Determine the [x, y] coordinate at the center of the cell enclosing the given text.  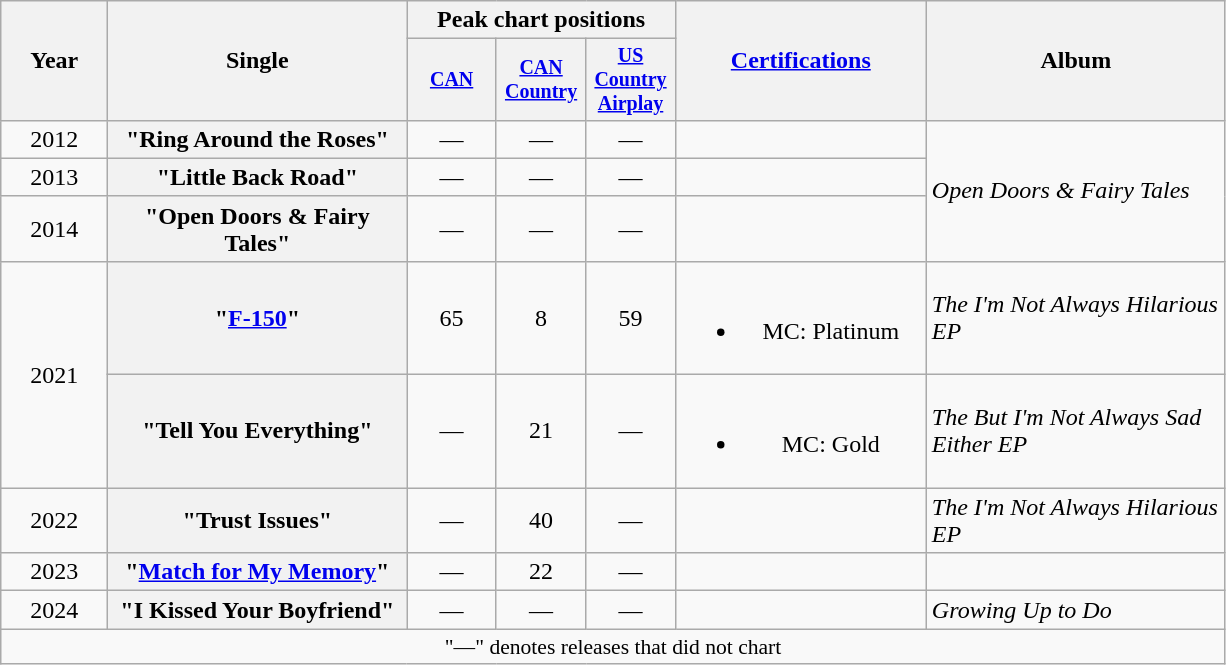
2012 [54, 139]
59 [630, 318]
8 [540, 318]
2024 [54, 610]
Growing Up to Do [1076, 610]
2022 [54, 520]
"—" denotes releases that did not chart [614, 647]
"Match for My Memory" [258, 572]
2013 [54, 177]
Single [258, 61]
65 [452, 318]
2023 [54, 572]
Year [54, 61]
"F-150" [258, 318]
"Little Back Road" [258, 177]
2014 [54, 228]
40 [540, 520]
"Open Doors & Fairy Tales" [258, 228]
22 [540, 572]
USCountryAirplay [630, 80]
CAN [452, 80]
MC: Gold [800, 432]
21 [540, 432]
The But I'm Not Always Sad Either EP [1076, 432]
MC: Platinum [800, 318]
2021 [54, 374]
Album [1076, 61]
CANCountry [540, 80]
"I Kissed Your Boyfriend" [258, 610]
"Ring Around the Roses" [258, 139]
"Tell You Everything" [258, 432]
"Trust Issues" [258, 520]
Peak chart positions [541, 20]
Open Doors & Fairy Tales [1076, 190]
Certifications [800, 61]
